From the cell containing the given text, extract its center point as (X, Y) coordinate. 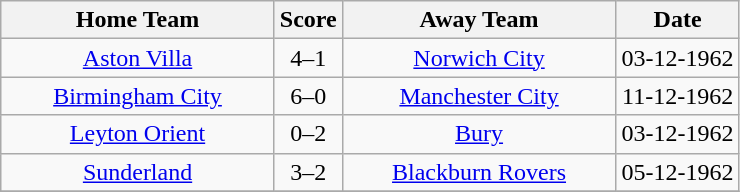
Blackburn Rovers (479, 172)
Sunderland (138, 172)
3–2 (308, 172)
0–2 (308, 134)
Home Team (138, 20)
6–0 (308, 96)
Manchester City (479, 96)
Score (308, 20)
05-12-1962 (678, 172)
Aston Villa (138, 58)
Birmingham City (138, 96)
Away Team (479, 20)
Norwich City (479, 58)
Bury (479, 134)
4–1 (308, 58)
11-12-1962 (678, 96)
Date (678, 20)
Leyton Orient (138, 134)
